Determine the [X, Y] coordinate at the center of the cell enclosing the given text.  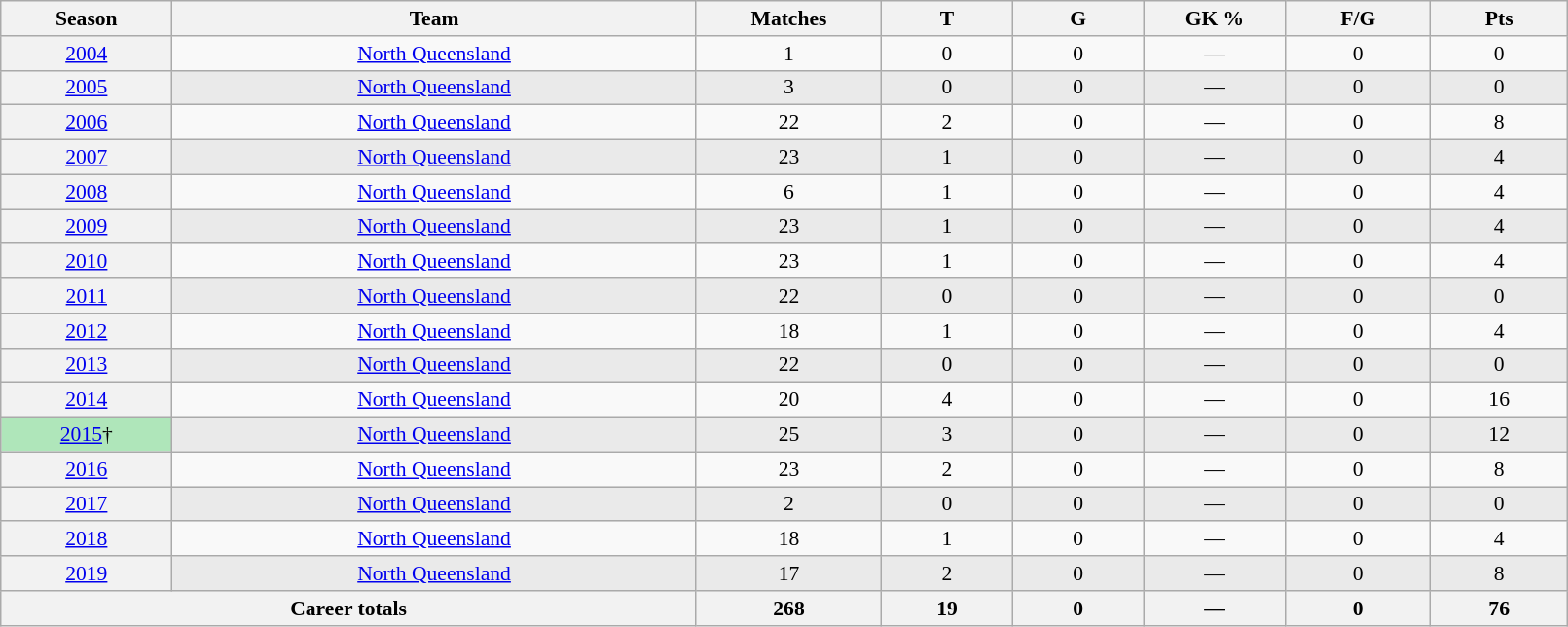
2004 [87, 54]
16 [1499, 400]
6 [788, 192]
19 [948, 609]
GK % [1215, 18]
G [1078, 18]
Matches [788, 18]
20 [788, 400]
2019 [87, 573]
Pts [1499, 18]
2018 [87, 539]
Team [434, 18]
2016 [87, 469]
Career totals [348, 609]
2011 [87, 296]
2005 [87, 88]
Season [87, 18]
2009 [87, 227]
2013 [87, 365]
2015† [87, 435]
2017 [87, 504]
2006 [87, 123]
2007 [87, 158]
268 [788, 609]
2012 [87, 331]
76 [1499, 609]
25 [788, 435]
2008 [87, 192]
T [948, 18]
17 [788, 573]
12 [1499, 435]
2014 [87, 400]
2010 [87, 262]
F/G [1358, 18]
